Return (X, Y) of the center of cell containing provided text 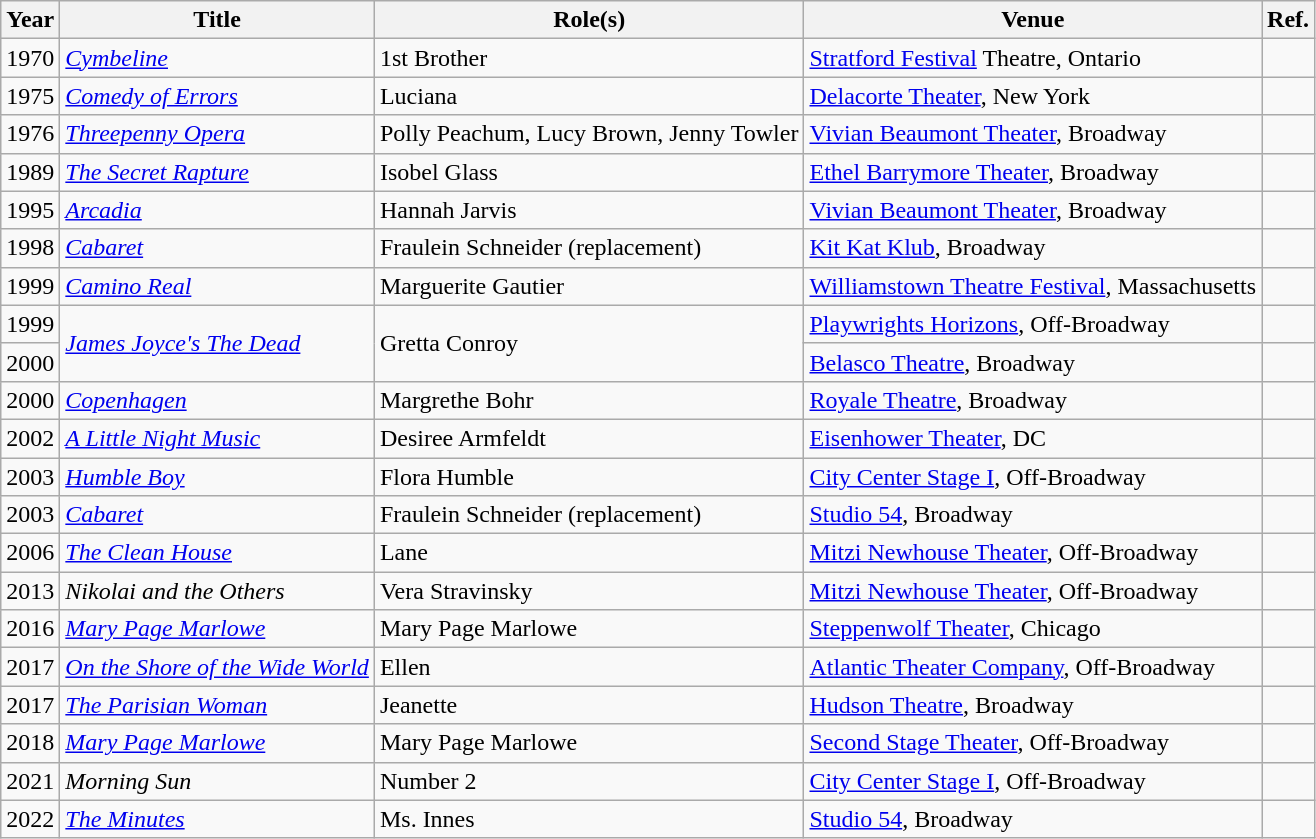
Second Stage Theater, Off-Broadway (1033, 743)
2016 (30, 629)
Number 2 (589, 781)
Role(s) (589, 20)
Comedy of Errors (218, 96)
1976 (30, 134)
Ethel Barrymore Theater, Broadway (1033, 172)
Delacorte Theater, New York (1033, 96)
Kit Kat Klub, Broadway (1033, 248)
1970 (30, 58)
Luciana (589, 96)
Lane (589, 553)
Ellen (589, 667)
2022 (30, 819)
1989 (30, 172)
The Parisian Woman (218, 705)
Humble Boy (218, 477)
Isobel Glass (589, 172)
Flora Humble (589, 477)
Cymbeline (218, 58)
The Secret Rapture (218, 172)
Atlantic Theater Company, Off-Broadway (1033, 667)
Stratford Festival Theatre, Ontario (1033, 58)
Steppenwolf Theater, Chicago (1033, 629)
1975 (30, 96)
Ms. Innes (589, 819)
Margrethe Bohr (589, 400)
Arcadia (218, 210)
1995 (30, 210)
Camino Real (218, 286)
Desiree Armfeldt (589, 438)
2021 (30, 781)
Nikolai and the Others (218, 591)
Ref. (1288, 20)
Year (30, 20)
Title (218, 20)
Marguerite Gautier (589, 286)
Playwrights Horizons, Off-Broadway (1033, 324)
Morning Sun (218, 781)
Jeanette (589, 705)
Gretta Conroy (589, 343)
A Little Night Music (218, 438)
2018 (30, 743)
Williamstown Theatre Festival, Massachusetts (1033, 286)
Venue (1033, 20)
Threepenny Opera (218, 134)
2006 (30, 553)
On the Shore of the Wide World (218, 667)
1998 (30, 248)
Copenhagen (218, 400)
2002 (30, 438)
Polly Peachum, Lucy Brown, Jenny Towler (589, 134)
Hannah Jarvis (589, 210)
Hudson Theatre, Broadway (1033, 705)
Vera Stravinsky (589, 591)
James Joyce's The Dead (218, 343)
1st Brother (589, 58)
The Minutes (218, 819)
Belasco Theatre, Broadway (1033, 362)
The Clean House (218, 553)
2013 (30, 591)
Royale Theatre, Broadway (1033, 400)
Eisenhower Theater, DC (1033, 438)
